Capture the cell that displays the provided text and extract its (x, y) central coordinate. 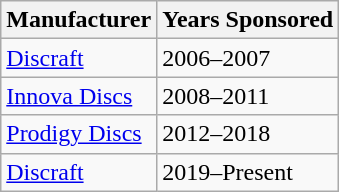
2008–2011 (248, 96)
Prodigy Discs (79, 134)
2006–2007 (248, 58)
2012–2018 (248, 134)
2019–Present (248, 172)
Years Sponsored (248, 20)
Innova Discs (79, 96)
Manufacturer (79, 20)
